Return the (x, y) coordinate for the center point of the cell that contains the specified text.  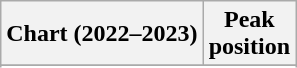
Chart (2022–2023) (102, 34)
Peakposition (249, 34)
